Determine the [X, Y] coordinate at the center of the cell enclosing the given text.  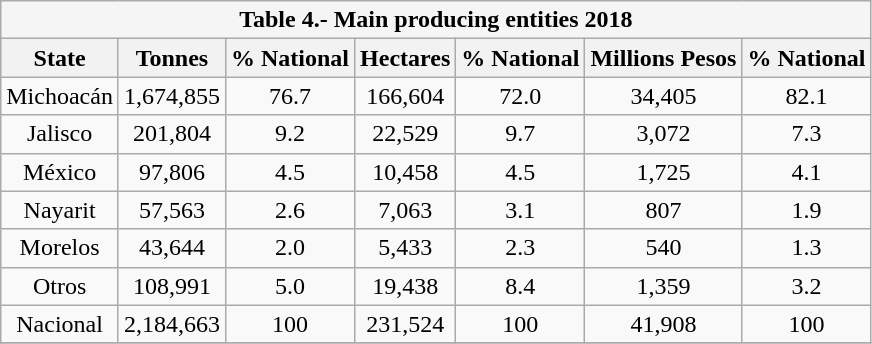
Michoacán [60, 96]
8.4 [520, 286]
57,563 [172, 210]
Jalisco [60, 134]
7.3 [806, 134]
1,359 [664, 286]
807 [664, 210]
9.7 [520, 134]
State [60, 58]
7,063 [406, 210]
201,804 [172, 134]
1.9 [806, 210]
2,184,663 [172, 324]
1,725 [664, 172]
Nayarit [60, 210]
4.1 [806, 172]
41,908 [664, 324]
108,991 [172, 286]
22,529 [406, 134]
3.1 [520, 210]
Otros [60, 286]
76.7 [290, 96]
3.2 [806, 286]
3,072 [664, 134]
540 [664, 248]
Morelos [60, 248]
9.2 [290, 134]
2.3 [520, 248]
19,438 [406, 286]
5,433 [406, 248]
82.1 [806, 96]
231,524 [406, 324]
México [60, 172]
Hectares [406, 58]
166,604 [406, 96]
10,458 [406, 172]
43,644 [172, 248]
Tonnes [172, 58]
1,674,855 [172, 96]
97,806 [172, 172]
Millions Pesos [664, 58]
34,405 [664, 96]
1.3 [806, 248]
Table 4.- Main producing entities 2018 [436, 20]
2.6 [290, 210]
Nacional [60, 324]
72.0 [520, 96]
5.0 [290, 286]
2.0 [290, 248]
